Search for the cell housing the specified text and yield its [x, y] center coordinate. 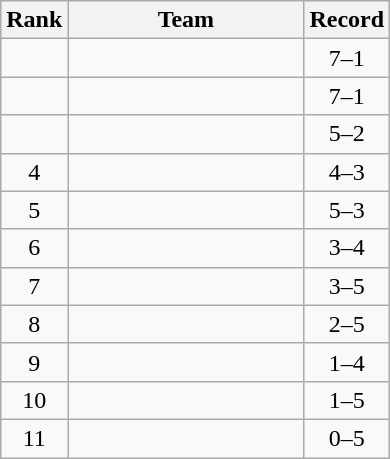
Rank [34, 20]
0–5 [347, 438]
8 [34, 324]
5 [34, 210]
7 [34, 286]
6 [34, 248]
5–2 [347, 134]
9 [34, 362]
3–4 [347, 248]
1–4 [347, 362]
Team [186, 20]
10 [34, 400]
Record [347, 20]
2–5 [347, 324]
3–5 [347, 286]
4–3 [347, 172]
5–3 [347, 210]
4 [34, 172]
1–5 [347, 400]
11 [34, 438]
